Find where the given text appears and provide that cell's center as (x, y) coordinate. 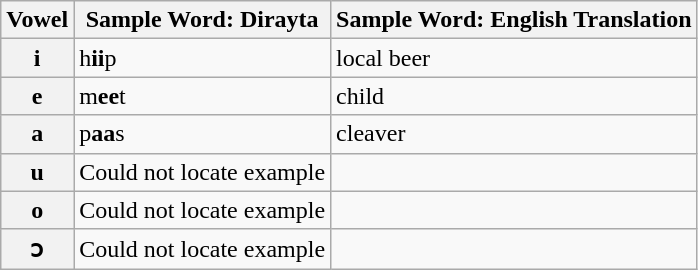
ɔ (38, 249)
o (38, 210)
i (38, 58)
child (514, 96)
Vowel (38, 20)
hiip (202, 58)
cleaver (514, 134)
u (38, 172)
paas (202, 134)
Sample Word: English Translation (514, 20)
e (38, 96)
meet (202, 96)
local beer (514, 58)
a (38, 134)
Sample Word: Dirayta (202, 20)
